Detect which cell encompasses the target text, then output its [x, y] center coordinate. 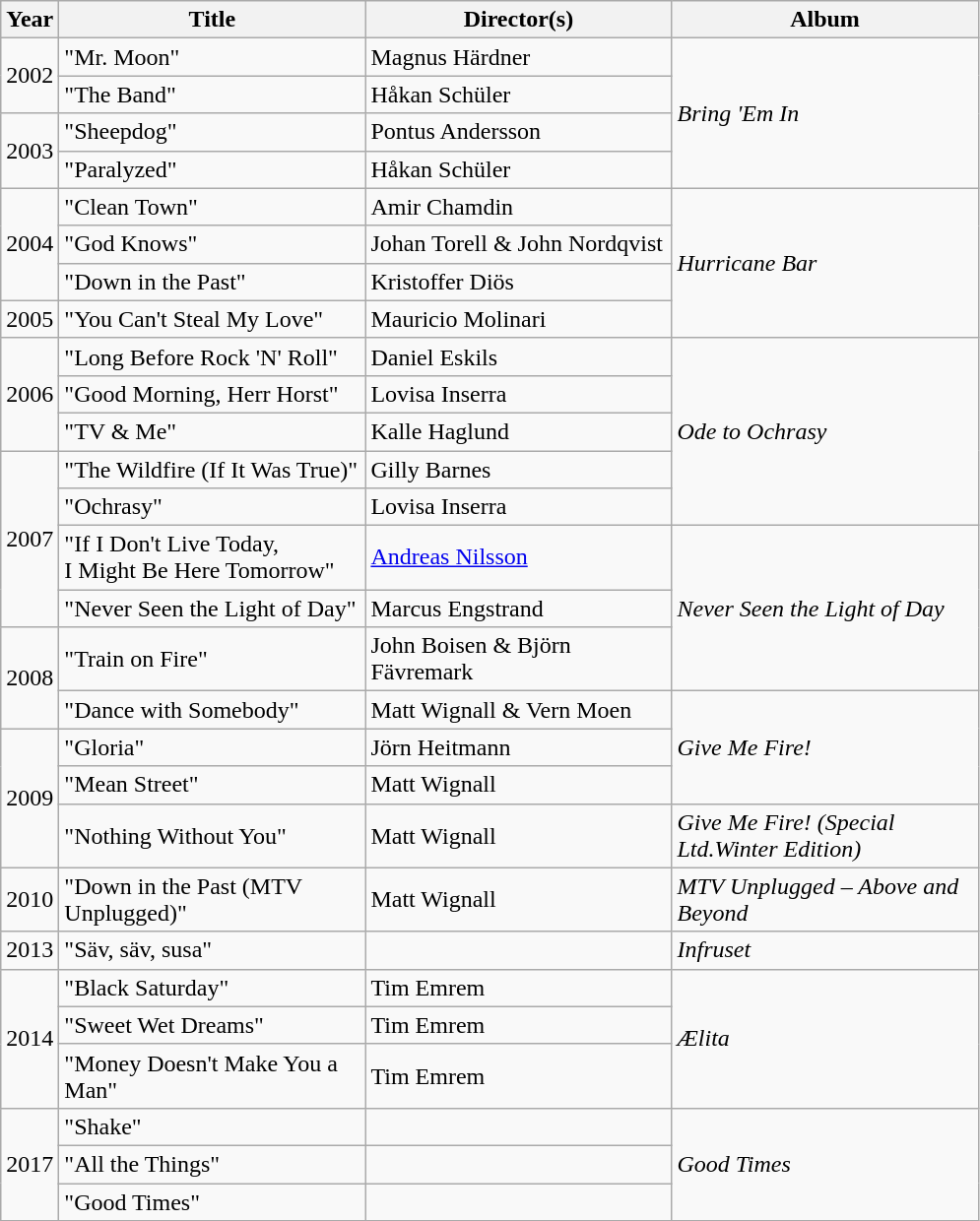
"Down in the Past" [213, 282]
"Good Times" [213, 1202]
Daniel Eskils [518, 356]
Title [213, 20]
Kristoffer Diös [518, 282]
"Sheepdog" [213, 132]
"Train on Fire" [213, 660]
"Säv, säv, susa" [213, 950]
2007 [30, 540]
"If I Don't Live Today, I Might Be Here Tomorrow" [213, 557]
"Paralyzed" [213, 169]
"Nothing Without You" [213, 835]
Johan Torell & John Nordqvist [518, 244]
2002 [30, 76]
"Never Seen the Light of Day" [213, 609]
2017 [30, 1164]
2005 [30, 319]
Andreas Nilsson [518, 557]
"Good Morning, Herr Horst" [213, 394]
2010 [30, 900]
Give Me Fire! [825, 747]
MTV Unplugged – Above and Beyond [825, 900]
"Mr. Moon" [213, 57]
2014 [30, 1038]
2006 [30, 394]
Matt Wignall & Vern Moen [518, 710]
"The Wildfire (If It Was True)" [213, 470]
"You Can't Steal My Love" [213, 319]
2008 [30, 677]
"Dance with Somebody" [213, 710]
Gilly Barnes [518, 470]
"Gloria" [213, 747]
Ode to Ochrasy [825, 431]
"God Knows" [213, 244]
"TV & Me" [213, 431]
Mauricio Molinari [518, 319]
2009 [30, 798]
Year [30, 20]
"Black Saturday" [213, 988]
Hurricane Bar [825, 263]
Give Me Fire! (Special Ltd.Winter Edition) [825, 835]
"All the Things" [213, 1164]
Amir Chamdin [518, 207]
Pontus Andersson [518, 132]
Ælita [825, 1038]
"Ochrasy" [213, 507]
Infruset [825, 950]
"Shake" [213, 1126]
"The Band" [213, 95]
"Clean Town" [213, 207]
Magnus Härdner [518, 57]
"Money Doesn't Make You a Man" [213, 1075]
Marcus Engstrand [518, 609]
2004 [30, 244]
2013 [30, 950]
Bring 'Em In [825, 113]
Director(s) [518, 20]
Kalle Haglund [518, 431]
"Sweet Wet Dreams" [213, 1025]
Good Times [825, 1164]
2003 [30, 151]
"Long Before Rock 'N' Roll" [213, 356]
Album [825, 20]
John Boisen & Björn Fävremark [518, 660]
Jörn Heitmann [518, 747]
"Down in the Past (MTV Unplugged)" [213, 900]
Never Seen the Light of Day [825, 609]
"Mean Street" [213, 785]
